Provide the [x, y] coordinate of the cell's center where the given text is located.  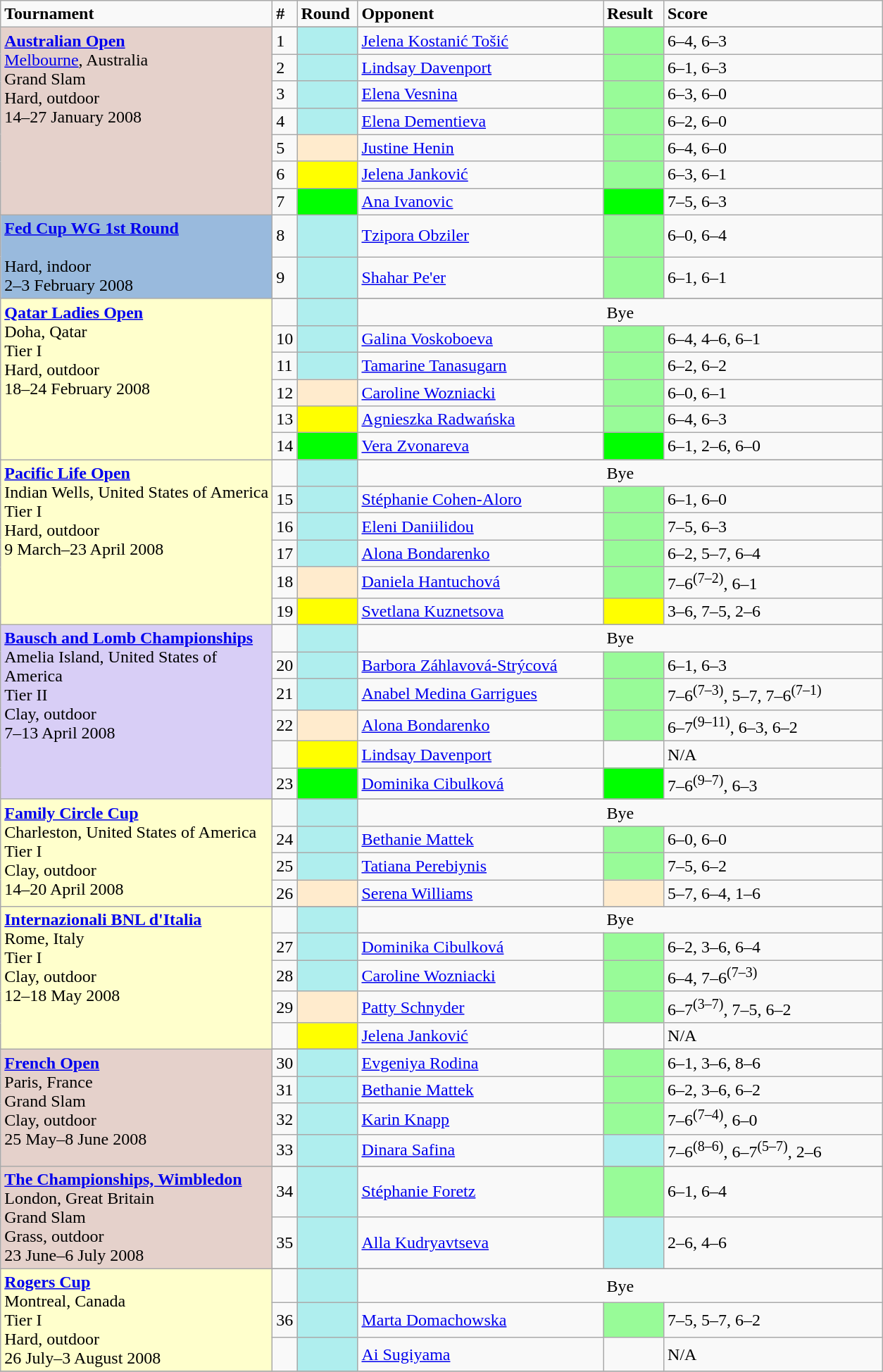
6–7(3–7), 7–5, 6–2 [773, 1007]
Anabel Medina Garrigues [480, 694]
Shahar Pe'er [480, 278]
11 [284, 365]
32 [284, 1119]
5 [284, 148]
15 [284, 500]
31 [284, 1090]
36 [284, 1321]
# [284, 14]
Opponent [480, 14]
Vera Zvonareva [480, 446]
Karin Knapp [480, 1119]
Ai Sugiyama [480, 1354]
6–3, 6–1 [773, 175]
6–3, 6–0 [773, 94]
5–7, 6–4, 1–6 [773, 893]
34 [284, 1191]
6–2, 3–6, 6–2 [773, 1090]
Tamarine Tanasugarn [480, 365]
30 [284, 1063]
19 [284, 611]
Bausch and Lomb ChampionshipsAmelia Island, United States of AmericaTier IIClay, outdoor7–13 April 2008 [137, 712]
Result [633, 14]
9 [284, 278]
6–2, 3–6, 6–4 [773, 947]
6–1, 6–0 [773, 500]
35 [284, 1243]
Eleni Daniilidou [480, 527]
24 [284, 839]
Rogers CupMontreal, CanadaTier IHard, outdoor26 July–3 August 2008 [137, 1320]
Barbora Záhlavová-Strýcová [480, 665]
6–4, 7–6(7–3) [773, 976]
Round [327, 14]
6 [284, 175]
Ana Ivanovic [480, 201]
1 [284, 41]
16 [284, 527]
Elena Vesnina [480, 94]
7–6(7–2), 6–1 [773, 583]
6–0, 6–4 [773, 236]
Alla Kudryavtseva [480, 1243]
3 [284, 94]
Internazionali BNL d'ItaliaRome, ItalyTier IClay, outdoor12–18 May 2008 [137, 978]
8 [284, 236]
33 [284, 1150]
28 [284, 976]
13 [284, 420]
21 [284, 694]
7–6(7–3), 5–7, 7–6(7–1) [773, 694]
2 [284, 68]
6–2, 5–7, 6–4 [773, 553]
7–6(9–7), 6–3 [773, 784]
6–2, 6–2 [773, 365]
6–0, 6–0 [773, 839]
Marta Domachowska [480, 1321]
6–7(9–11), 6–3, 6–2 [773, 725]
17 [284, 553]
6–1, 6–4 [773, 1191]
26 [284, 893]
Family Circle CupCharleston, United States of AmericaTier IClay, outdoor14–20 April 2008 [137, 852]
29 [284, 1007]
Dinara Safina [480, 1150]
6–2, 6–0 [773, 121]
12 [284, 392]
Evgeniya Rodina [480, 1063]
Score [773, 14]
Jelena Kostanić Tošić [480, 41]
7 [284, 201]
7–5, 5–7, 6–2 [773, 1321]
Serena Williams [480, 893]
18 [284, 583]
6–4, 6–0 [773, 148]
3–6, 7–5, 2–6 [773, 611]
25 [284, 867]
Patty Schnyder [480, 1007]
Galina Voskoboeva [480, 339]
Australian OpenMelbourne, AustraliaGrand SlamHard, outdoor14–27 January 2008 [137, 121]
6–0, 6–1 [773, 392]
Tatiana Perebiynis [480, 867]
6–1, 6–1 [773, 278]
22 [284, 725]
Elena Dementieva [480, 121]
French OpenParis, FranceGrand SlamClay, outdoor25 May–8 June 2008 [137, 1108]
Agnieszka Radwańska [480, 420]
20 [284, 665]
6–1, 3–6, 8–6 [773, 1063]
Justine Henin [480, 148]
2–6, 4–6 [773, 1243]
4 [284, 121]
7–5, 6–2 [773, 867]
6–1, 2–6, 6–0 [773, 446]
Tournament [137, 14]
7–6(7–4), 6–0 [773, 1119]
Qatar Ladies OpenDoha, QatarTier IHard, outdoor18–24 February 2008 [137, 379]
Tzipora Obziler [480, 236]
6–4, 4–6, 6–1 [773, 339]
Stéphanie Foretz [480, 1191]
Pacific Life OpenIndian Wells, United States of AmericaTier IHard, outdoor9 March–23 April 2008 [137, 542]
The Championships, WimbledonLondon, Great BritainGrand SlamGrass, outdoor23 June–6 July 2008 [137, 1217]
27 [284, 947]
14 [284, 446]
23 [284, 784]
Svetlana Kuznetsova [480, 611]
Stéphanie Cohen-Aloro [480, 500]
10 [284, 339]
7–6(8–6), 6–7(5–7), 2–6 [773, 1150]
Daniela Hantuchová [480, 583]
Fed Cup WG 1st Round Hard, indoor 2–3 February 2008 [137, 256]
